Output the (x, y) coordinate of the center of the cell containing the given text.  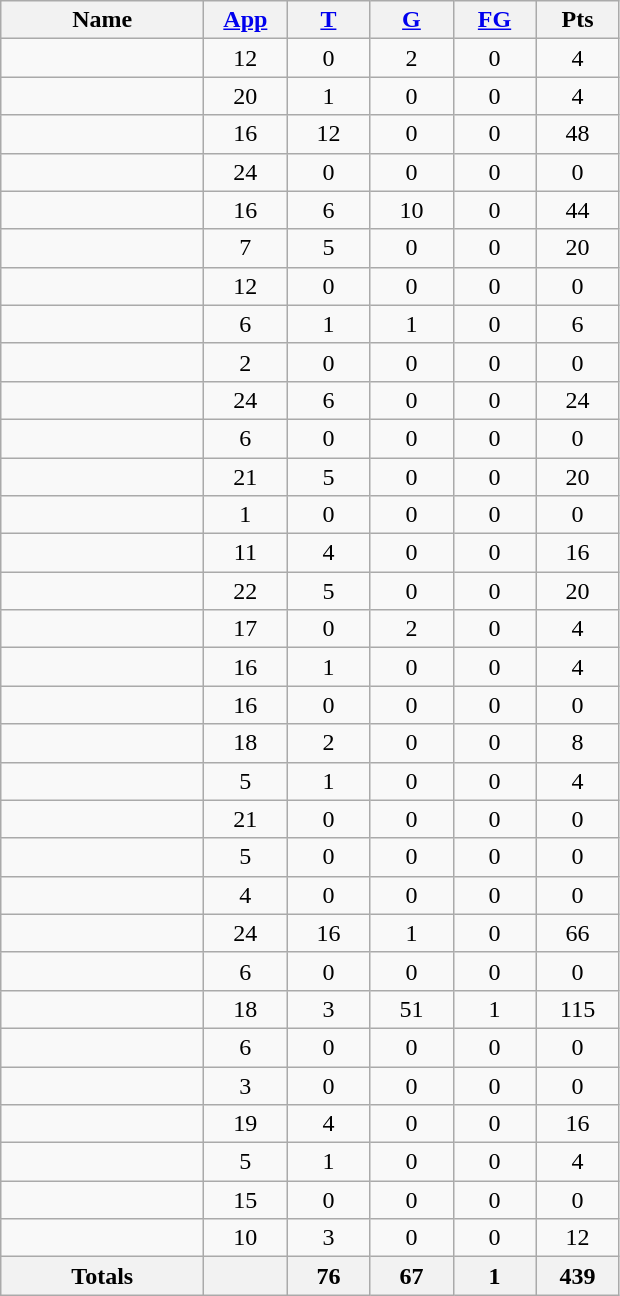
8 (578, 743)
22 (246, 591)
76 (328, 1276)
Pts (578, 20)
51 (412, 1009)
19 (246, 1124)
66 (578, 933)
15 (246, 1200)
T (328, 20)
67 (412, 1276)
App (246, 20)
44 (578, 210)
11 (246, 553)
48 (578, 134)
115 (578, 1009)
Name (102, 20)
Totals (102, 1276)
G (412, 20)
7 (246, 248)
439 (578, 1276)
FG (494, 20)
17 (246, 629)
